For the text-containing cell, return its midpoint in [x, y] coordinate format. 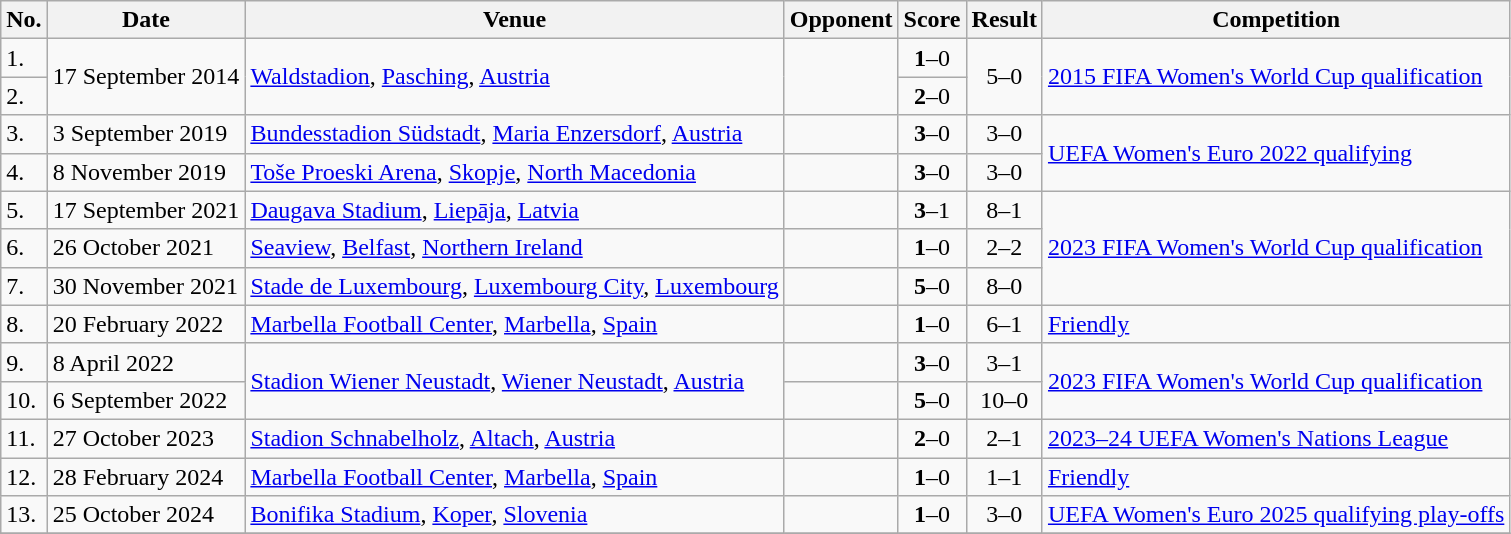
2. [24, 96]
Stadion Schnabelholz, Altach, Austria [514, 438]
Opponent [841, 20]
4. [24, 172]
Result [1004, 20]
5. [24, 210]
Stadion Wiener Neustadt, Wiener Neustadt, Austria [514, 381]
17 September 2014 [146, 77]
7. [24, 286]
8 April 2022 [146, 362]
26 October 2021 [146, 248]
2–2 [1004, 248]
8 November 2019 [146, 172]
Seaview, Belfast, Northern Ireland [514, 248]
No. [24, 20]
UEFA Women's Euro 2022 qualifying [1276, 153]
25 October 2024 [146, 515]
1–1 [1004, 477]
6 September 2022 [146, 400]
28 February 2024 [146, 477]
13. [24, 515]
Score [932, 20]
Toše Proeski Arena, Skopje, North Macedonia [514, 172]
27 October 2023 [146, 438]
Stade de Luxembourg, Luxembourg City, Luxembourg [514, 286]
30 November 2021 [146, 286]
1. [24, 58]
Daugava Stadium, Liepāja, Latvia [514, 210]
Competition [1276, 20]
Venue [514, 20]
Bundesstadion Südstadt, Maria Enzersdorf, Austria [514, 134]
10. [24, 400]
10–0 [1004, 400]
17 September 2021 [146, 210]
8–1 [1004, 210]
2015 FIFA Women's World Cup qualification [1276, 77]
UEFA Women's Euro 2025 qualifying play-offs [1276, 515]
8–0 [1004, 286]
3. [24, 134]
6. [24, 248]
3 September 2019 [146, 134]
8. [24, 324]
9. [24, 362]
11. [24, 438]
12. [24, 477]
6–1 [1004, 324]
Waldstadion, Pasching, Austria [514, 77]
2023–24 UEFA Women's Nations League [1276, 438]
20 February 2022 [146, 324]
Bonifika Stadium, Koper, Slovenia [514, 515]
Date [146, 20]
2–1 [1004, 438]
